Search for the cell housing the specified text and yield its [X, Y] center coordinate. 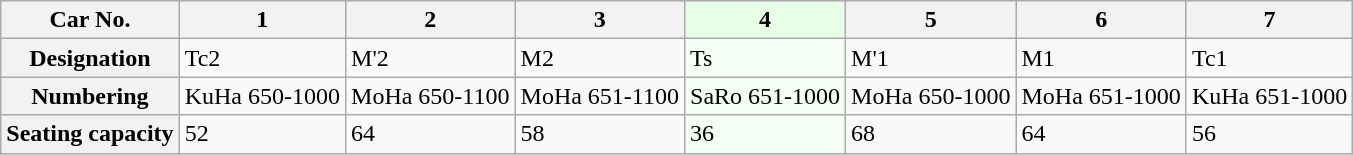
MoHa 650-1100 [431, 96]
58 [600, 134]
SaRo 651-1000 [766, 96]
KuHa 651-1000 [1269, 96]
M1 [1101, 58]
Seating capacity [90, 134]
52 [262, 134]
Numbering [90, 96]
68 [931, 134]
6 [1101, 20]
36 [766, 134]
Car No. [90, 20]
Designation [90, 58]
7 [1269, 20]
56 [1269, 134]
Ts [766, 58]
M2 [600, 58]
2 [431, 20]
Tc2 [262, 58]
3 [600, 20]
KuHa 650-1000 [262, 96]
5 [931, 20]
4 [766, 20]
MoHa 651-1100 [600, 96]
1 [262, 20]
Tc1 [1269, 58]
M'2 [431, 58]
M'1 [931, 58]
MoHa 651-1000 [1101, 96]
MoHa 650-1000 [931, 96]
